Find where the given text appears and provide that cell's center as (x, y) coordinate. 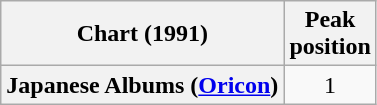
Chart (1991) (142, 34)
1 (330, 85)
Peak position (330, 34)
Japanese Albums (Oricon) (142, 85)
